Return the (x, y) coordinate for the center point of the cell that contains the specified text.  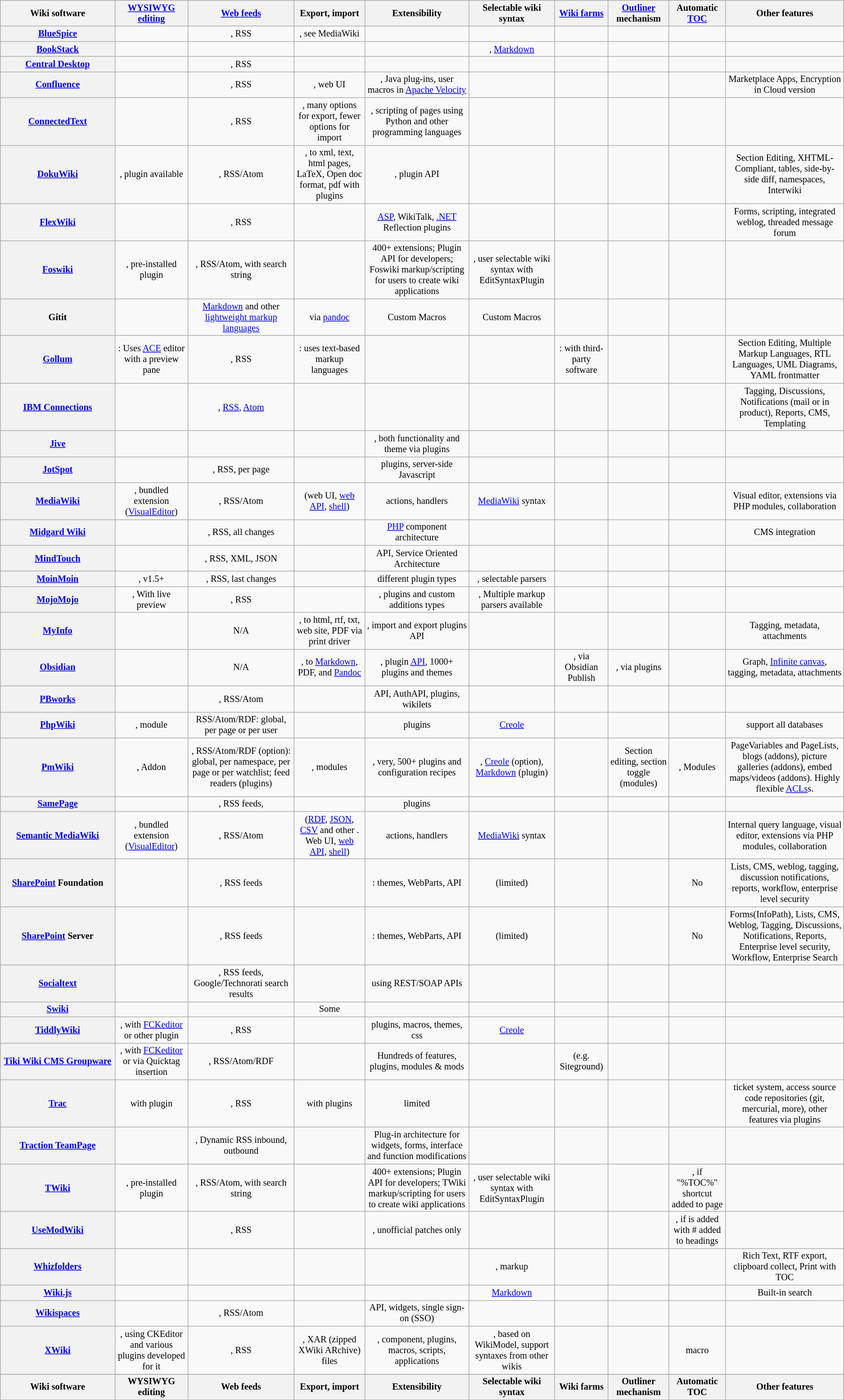
Internal query language, visual editor, extensions via PHP modules, collaboration (785, 835)
RSS/Atom/RDF: global, per page or per user (241, 725)
Marketplace Apps, Encryption in Cloud version (785, 85)
Central Desktop (58, 64)
(web UI, web API, shell) (329, 501)
, With live preview (151, 599)
, plugin available (151, 174)
ticket system, access source code repositories (git, mercurial, more), other features via plugins (785, 1103)
, XAR (zipped XWiki ARchive) files (329, 1350)
Plug-in architecture for widgets, forms, interface and function modifications (417, 1146)
, with FCKeditor or via Quicktag insertion (151, 1061)
Foswiki (58, 270)
Trac (58, 1103)
(e.g. Siteground) (582, 1061)
, if "%TOC%" shortcut added to page (697, 1188)
, to Markdown, PDF, and Pandoc (329, 667)
MediaWiki (58, 501)
SamePage (58, 804)
Tagging, metadata, attachments (785, 631)
, very, 500+ plugins and configuration recipes (417, 767)
Section Editing, XHTML-Compliant, tables, side-by-side diff, namespaces, Interwiki (785, 174)
limited (417, 1103)
, with FCKeditor or other plugin (151, 1030)
API, widgets, single sign-on (SSO) (417, 1313)
, component, plugins, macros, scripts, applications (417, 1350)
Tagging, Discussions, Notifications (mail or in product), Reports, CMS, Templating (785, 407)
Visual editor, extensions via PHP modules, collaboration (785, 501)
API, AuthAPI, plugins, wikilets (417, 699)
400+ extensions; Plugin API for developers; TWiki markup/scripting for users to create wiki applications (417, 1188)
, based on WikiModel, support syntaxes from other wikis (512, 1350)
, Dynamic RSS inbound, outbound (241, 1146)
PageVariables and PageLists, blogs (addons), picture galleries (addons), embed maps/videos (addons). Highly flexible ACLss. (785, 767)
, scripting of pages using Python and other programming languages (417, 122)
using REST/SOAP APIs (417, 983)
400+ extensions; Plugin API for developers; Foswiki markup/scripting for users to create wiki applications (417, 270)
BlueSpice (58, 34)
, import and export plugins API (417, 631)
UseModWiki (58, 1230)
, to xml, text, html pages, LaTeX, Open doc format, pdf with plugins (329, 174)
with plugin (151, 1103)
macro (697, 1350)
plugins, macros, themes, css (417, 1030)
, RSS, last changes (241, 579)
DokuWiki (58, 174)
Swiki (58, 1009)
Confluence (58, 85)
, RSS, Atom (241, 407)
SharePoint Server (58, 936)
, RSS feeds, (241, 804)
FlexWiki (58, 222)
MyInfo (58, 631)
, Modules (697, 767)
XWiki (58, 1350)
Socialtext (58, 983)
IBM Connections (58, 407)
Hundreds of features, plugins, modules & mods (417, 1061)
MindTouch (58, 558)
TiddlyWiki (58, 1030)
Midgard Wiki (58, 532)
PhpWiki (58, 725)
, RSS/Atom/RDF (option): global, per namespace, per page or per watchlist; feed readers (plugins) (241, 767)
PBworks (58, 699)
ASP, WikiTalk, .NET Reflection plugins (417, 222)
Gollum (58, 359)
ConnectedText (58, 122)
, plugin API (417, 174)
, modules (329, 767)
different plugin types (417, 579)
Forms(InfoPath), Lists, CMS, Weblog, Tagging, Discussions, Notifications, Reports, Enterprise level security, Workflow, Enterprise Search (785, 936)
, via plugins (638, 667)
, Markdown (512, 49)
JotSpot (58, 470)
MojoMojo (58, 599)
PHP component architecture (417, 532)
Tiki Wiki CMS Groupware (58, 1061)
, selectable parsers (512, 579)
with plugins (329, 1103)
MoinMoin (58, 579)
BookStack (58, 49)
, many options for export, fewer options for import (329, 122)
, v1.5+ (151, 579)
, RSS, all changes (241, 532)
Traction TeamPage (58, 1146)
SharePoint Foundation (58, 883)
, to html, rtf, txt, web site, PDF via print driver (329, 631)
plugins, server-side Javascript (417, 470)
Gitit (58, 317)
, web UI (329, 85)
support all databases (785, 725)
: Uses ACE editor with a preview pane (151, 359)
Forms, scripting, integrated weblog, threaded message forum (785, 222)
API, Service Oriented Architecture (417, 558)
, RSS/Atom/RDF (241, 1061)
Whizfolders (58, 1267)
(RDF, JSON, CSV and other . Web UI, web API, shell) (329, 835)
, see MediaWiki (329, 34)
Section Editing, Multiple Markup Languages, RTL Languages, UML Diagrams, YAML frontmatter (785, 359)
Semantic MediaWiki (58, 835)
Section editing, section toggle (modules) (638, 767)
, plugin API, 1000+ plugins and themes (417, 667)
, via Obsidian Publish (582, 667)
, RSS, XML, JSON (241, 558)
, plugins and custom additions types (417, 599)
Jive (58, 444)
Lists, CMS, weblog, tagging, discussion notifications, reports, workflow, enterprise level security (785, 883)
Obsidian (58, 667)
, RSS, per page (241, 470)
, RSS feeds, Google/Technorati search results (241, 983)
Markdown and other lightweight markup languages (241, 317)
CMS integration (785, 532)
, Java plug-ins, user macros in Apache Velocity (417, 85)
, markup (512, 1267)
Some (329, 1009)
, Multiple markup parsers available (512, 599)
: uses text-based markup languages (329, 359)
Wikispaces (58, 1313)
via pandoc (329, 317)
, unofficial patches only (417, 1230)
, Addon (151, 767)
Markdown (512, 1293)
: with third-party software (582, 359)
TWiki (58, 1188)
PmWiki (58, 767)
Built-in search (785, 1293)
, Creole (option), Markdown (plugin) (512, 767)
Rich Text, RTF export, clipboard collect, Print with TOC (785, 1267)
, both functionality and theme via plugins (417, 444)
, using CKEditor and various plugins developed for it (151, 1350)
Graph, Infinite canvas, tagging, metadata, attachments (785, 667)
, module (151, 725)
Wiki.js (58, 1293)
, if is added with # added to headings (697, 1230)
